Scan for the cell matching the given text and deliver its (X, Y) coordinate at center. 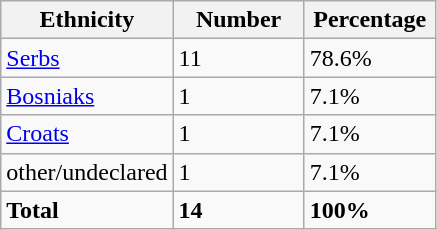
11 (238, 58)
Serbs (87, 58)
78.6% (370, 58)
Percentage (370, 20)
Croats (87, 134)
Number (238, 20)
14 (238, 210)
Ethnicity (87, 20)
100% (370, 210)
other/undeclared (87, 172)
Total (87, 210)
Bosniaks (87, 96)
